From the cell containing the given text, extract its center point as [x, y] coordinate. 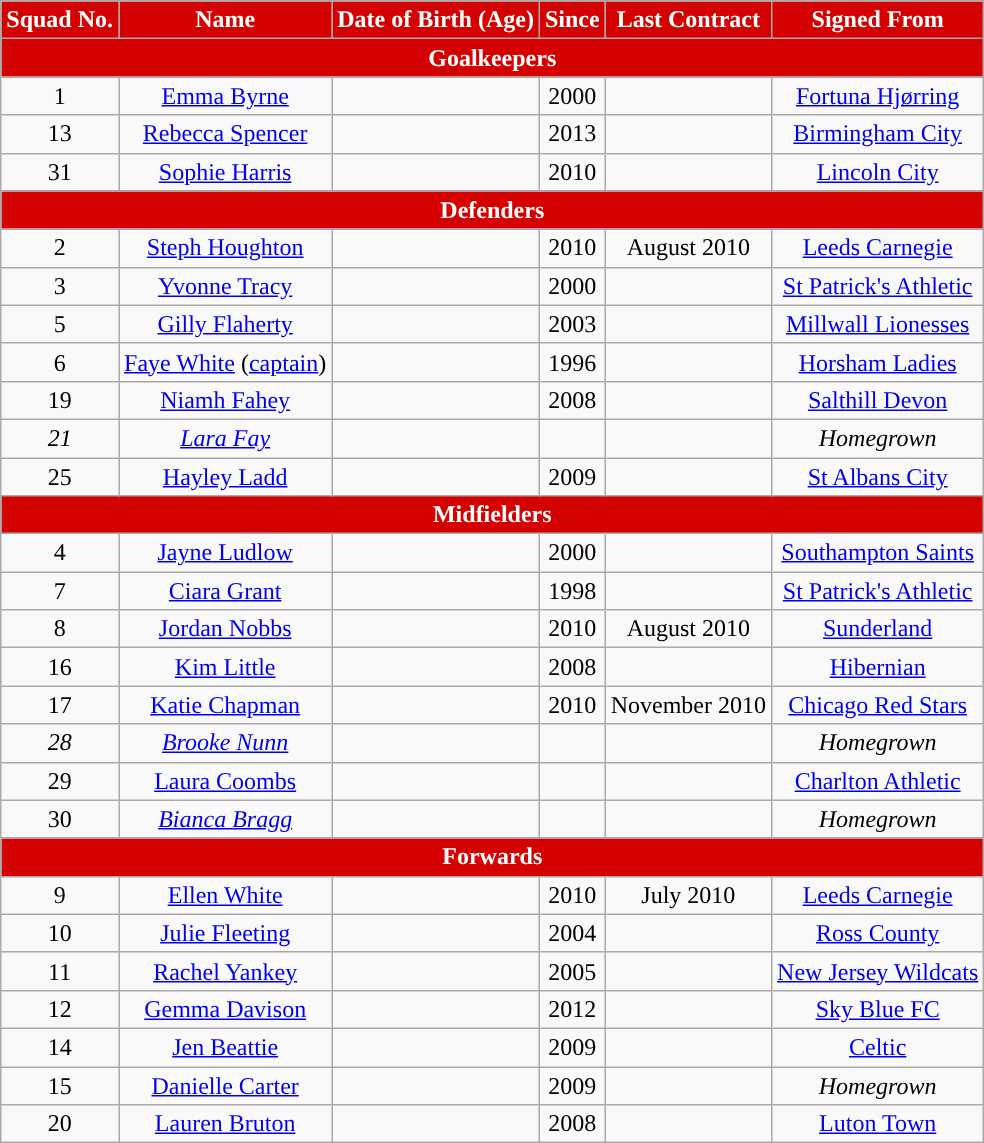
Signed From [878, 20]
November 2010 [688, 705]
25 [60, 477]
Jordan Nobbs [226, 629]
Gilly Flaherty [226, 324]
Lincoln City [878, 172]
Yvonne Tracy [226, 286]
14 [60, 1047]
Steph Houghton [226, 248]
Rachel Yankey [226, 971]
Bianca Bragg [226, 819]
Chicago Red Stars [878, 705]
28 [60, 743]
Luton Town [878, 1124]
Hayley Ladd [226, 477]
4 [60, 553]
2013 [572, 134]
Kim Little [226, 667]
1996 [572, 362]
Last Contract [688, 20]
Since [572, 20]
29 [60, 781]
Goalkeepers [492, 58]
Laura Coombs [226, 781]
Sky Blue FC [878, 1009]
Name [226, 20]
Julie Fleeting [226, 933]
Forwards [492, 857]
Lara Fay [226, 438]
5 [60, 324]
Midfielders [492, 515]
1 [60, 96]
2012 [572, 1009]
21 [60, 438]
Rebecca Spencer [226, 134]
Ciara Grant [226, 591]
2005 [572, 971]
Faye White (captain) [226, 362]
Defenders [492, 210]
Emma Byrne [226, 96]
Date of Birth (Age) [436, 20]
Niamh Fahey [226, 400]
Brooke Nunn [226, 743]
11 [60, 971]
Horsham Ladies [878, 362]
Southampton Saints [878, 553]
6 [60, 362]
Birmingham City [878, 134]
2 [60, 248]
15 [60, 1085]
Sophie Harris [226, 172]
St Albans City [878, 477]
Lauren Bruton [226, 1124]
Charlton Athletic [878, 781]
Ross County [878, 933]
Ellen White [226, 895]
2004 [572, 933]
8 [60, 629]
Jayne Ludlow [226, 553]
Gemma Davison [226, 1009]
Sunderland [878, 629]
Jen Beattie [226, 1047]
Fortuna Hjørring [878, 96]
Katie Chapman [226, 705]
New Jersey Wildcats [878, 971]
16 [60, 667]
Salthill Devon [878, 400]
17 [60, 705]
10 [60, 933]
20 [60, 1124]
Celtic [878, 1047]
19 [60, 400]
7 [60, 591]
Millwall Lionesses [878, 324]
12 [60, 1009]
Hibernian [878, 667]
2003 [572, 324]
July 2010 [688, 895]
3 [60, 286]
9 [60, 895]
Squad No. [60, 20]
1998 [572, 591]
Danielle Carter [226, 1085]
30 [60, 819]
31 [60, 172]
13 [60, 134]
